Scan for the cell matching the given text and deliver its (x, y) coordinate at center. 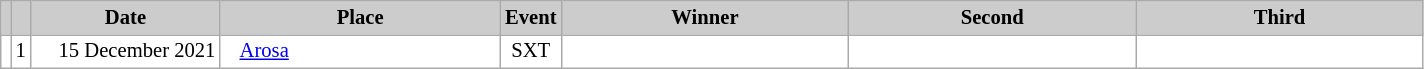
1 (20, 51)
Third (1280, 17)
SXT (530, 51)
Place (360, 17)
Second (992, 17)
15 December 2021 (126, 51)
Date (126, 17)
Arosa (360, 51)
Winner (704, 17)
Event (530, 17)
